For the text-containing cell, return its midpoint in (X, Y) coordinate format. 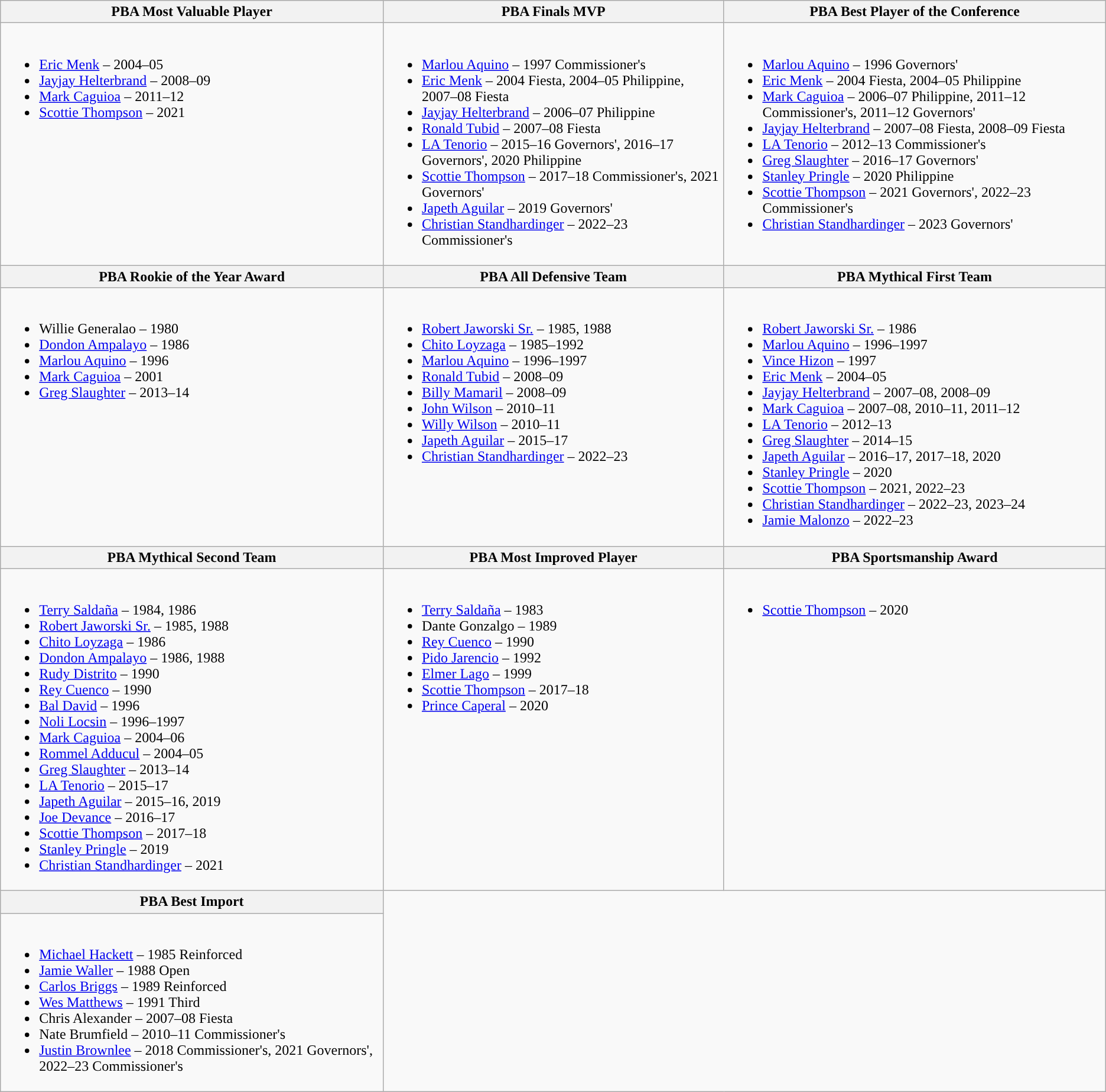
PBA Most Valuable Player (192, 12)
PBA Rookie of the Year Award (192, 277)
PBA Sportsmanship Award (915, 557)
PBA Most Improved Player (553, 557)
PBA All Defensive Team (553, 277)
PBA Mythical Second Team (192, 557)
Willie Generalao – 1980Dondon Ampalayo – 1986Marlou Aquino – 1996Mark Caguioa – 2001Greg Slaughter – 2013–14 (192, 417)
PBA Best Player of the Conference (915, 12)
PBA Finals MVP (553, 12)
PBA Best Import (192, 902)
PBA Mythical First Team (915, 277)
Scottie Thompson – 2020 (915, 729)
Eric Menk – 2004–05Jayjay Helterbrand – 2008–09Mark Caguioa – 2011–12Scottie Thompson – 2021 (192, 144)
Terry Saldaña – 1983Dante Gonzalgo – 1989Rey Cuenco – 1990Pido Jarencio – 1992Elmer Lago – 1999Scottie Thompson – 2017–18Prince Caperal – 2020 (553, 729)
